For the text-containing cell, return its midpoint in (X, Y) coordinate format. 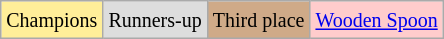
Third place (258, 20)
Runners-up (155, 20)
Champions (52, 20)
Wooden Spoon (376, 20)
